Scan for the cell matching the given text and deliver its (x, y) coordinate at center. 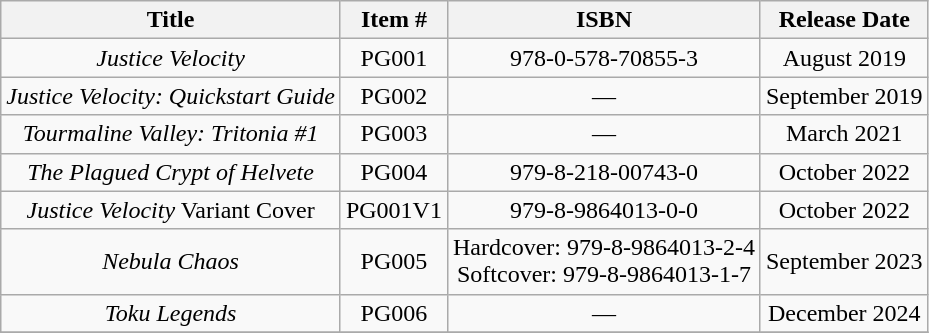
PG006 (394, 313)
PG003 (394, 134)
September 2023 (844, 262)
September 2019 (844, 96)
December 2024 (844, 313)
979-8-218-00743-0 (604, 172)
March 2021 (844, 134)
Justice Velocity: Quickstart Guide (171, 96)
Tourmaline Valley: Tritonia #1 (171, 134)
The Plagued Crypt of Helvete (171, 172)
Nebula Chaos (171, 262)
PG004 (394, 172)
Item # (394, 20)
PG005 (394, 262)
Justice Velocity Variant Cover (171, 210)
ISBN (604, 20)
Release Date (844, 20)
PG002 (394, 96)
PG001V1 (394, 210)
Justice Velocity (171, 58)
978-0-578-70855-3 (604, 58)
Title (171, 20)
Hardcover: 979-8-9864013-2-4Softcover: 979-8-9864013-1-7 (604, 262)
PG001 (394, 58)
Toku Legends (171, 313)
979-8-9864013-0-0 (604, 210)
August 2019 (844, 58)
